Provide the [x, y] coordinate of the cell's center where the given text is located.  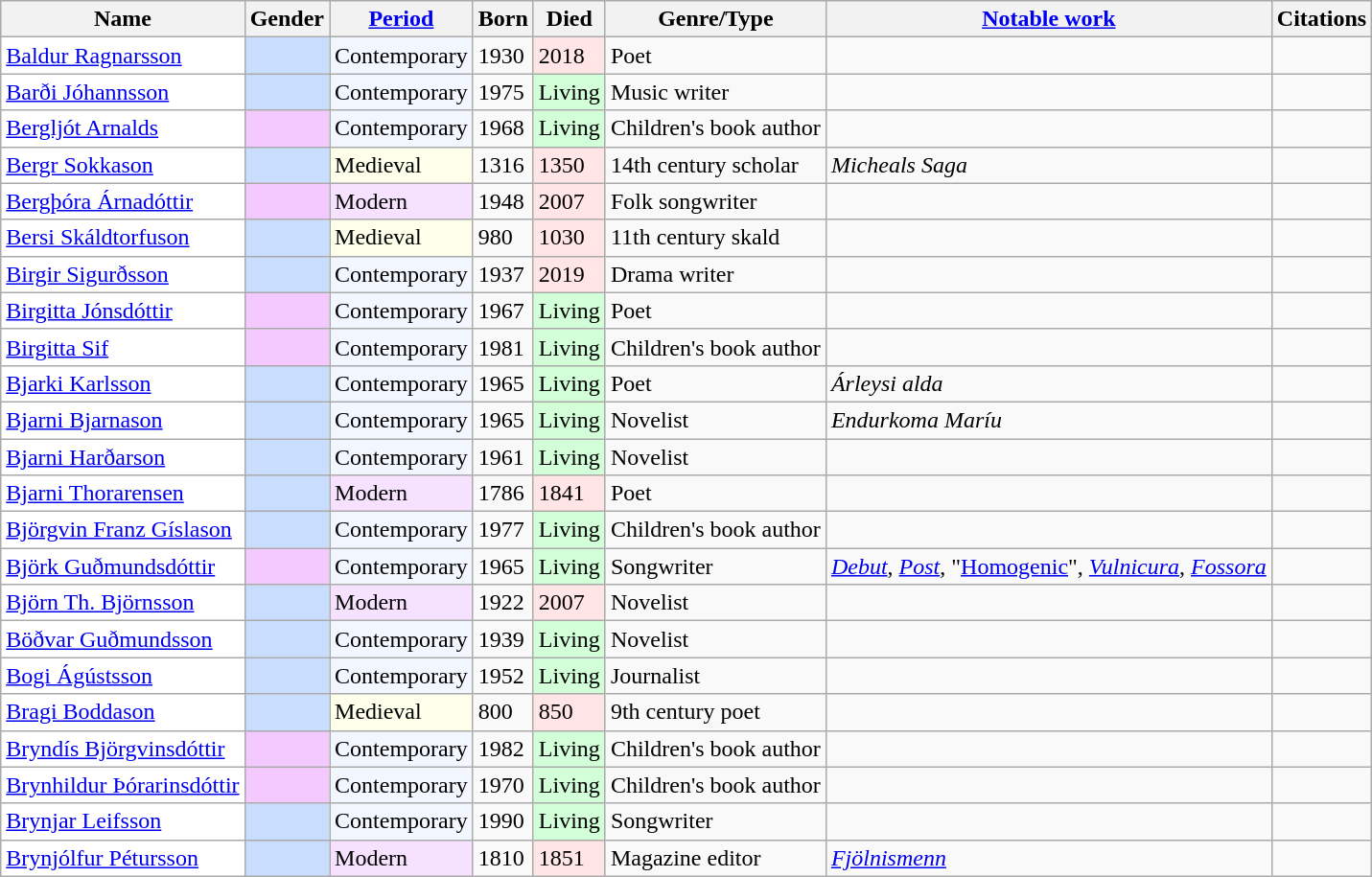
Björn Th. Björnsson [123, 603]
Music writer [715, 92]
1786 [502, 494]
Bjarki Karlsson [123, 383]
9th century poet [715, 712]
Folk songwriter [715, 201]
1939 [502, 639]
Bjarni Bjarnason [123, 420]
Drama writer [715, 274]
Magazine editor [715, 858]
Böðvar Guðmundsson [123, 639]
Bjarni Harðarson [123, 457]
1851 [570, 858]
1952 [502, 676]
Born [502, 19]
1948 [502, 201]
Micheals Saga [1049, 165]
Brynjólfur Pétursson [123, 858]
1810 [502, 858]
1316 [502, 165]
14th century scholar [715, 165]
Birgir Sigurðsson [123, 274]
Name [123, 19]
Fjölnismenn [1049, 858]
Debut, Post, "Homogenic", Vulnicura, Fossora [1049, 566]
1982 [502, 749]
Björgvin Franz Gíslason [123, 530]
Brynjar Leifsson [123, 821]
Gender [287, 19]
Birgitta Sif [123, 347]
Genre/Type [715, 19]
Citations [1321, 19]
850 [570, 712]
Brynhildur Þórarinsdóttir [123, 785]
1977 [502, 530]
1922 [502, 603]
Baldur Ragnarsson [123, 56]
1975 [502, 92]
1961 [502, 457]
11th century skald [715, 238]
1981 [502, 347]
Björk Guðmundsdóttir [123, 566]
Bryndís Björgvinsdóttir [123, 749]
1990 [502, 821]
Bragi Boddason [123, 712]
1030 [570, 238]
1967 [502, 311]
Endurkoma Maríu [1049, 420]
Notable work [1049, 19]
Bergljót Arnalds [123, 128]
800 [502, 712]
1937 [502, 274]
Died [570, 19]
1970 [502, 785]
1350 [570, 165]
2018 [570, 56]
Barði Jóhannsson [123, 92]
Journalist [715, 676]
Bjarni Thorarensen [123, 494]
1968 [502, 128]
2019 [570, 274]
Bergr Sokkason [123, 165]
Period [402, 19]
Bogi Ágústsson [123, 676]
1841 [570, 494]
Bersi Skáldtorfuson [123, 238]
Árleysi alda [1049, 383]
980 [502, 238]
Bergþóra Árnadóttir [123, 201]
1930 [502, 56]
Birgitta Jónsdóttir [123, 311]
